Capture the cell that displays the provided text and extract its (x, y) central coordinate. 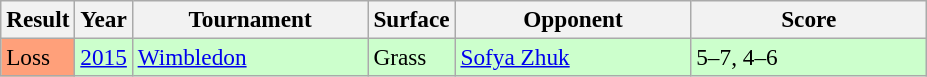
Grass (412, 57)
Loss (38, 57)
Score (809, 19)
Year (104, 19)
Tournament (250, 19)
Surface (412, 19)
5–7, 4–6 (809, 57)
Result (38, 19)
Wimbledon (250, 57)
2015 (104, 57)
Opponent (573, 19)
Sofya Zhuk (573, 57)
